Provide the [X, Y] coordinate of the cell's center where the given text is located.  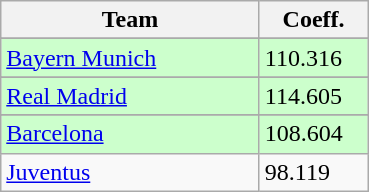
Barcelona [130, 134]
Bayern Munich [130, 58]
Real Madrid [130, 96]
Team [130, 20]
98.119 [314, 172]
110.316 [314, 58]
108.604 [314, 134]
114.605 [314, 96]
Coeff. [314, 20]
Juventus [130, 172]
